Locate the cell with the specified text and output its [X, Y] center coordinate. 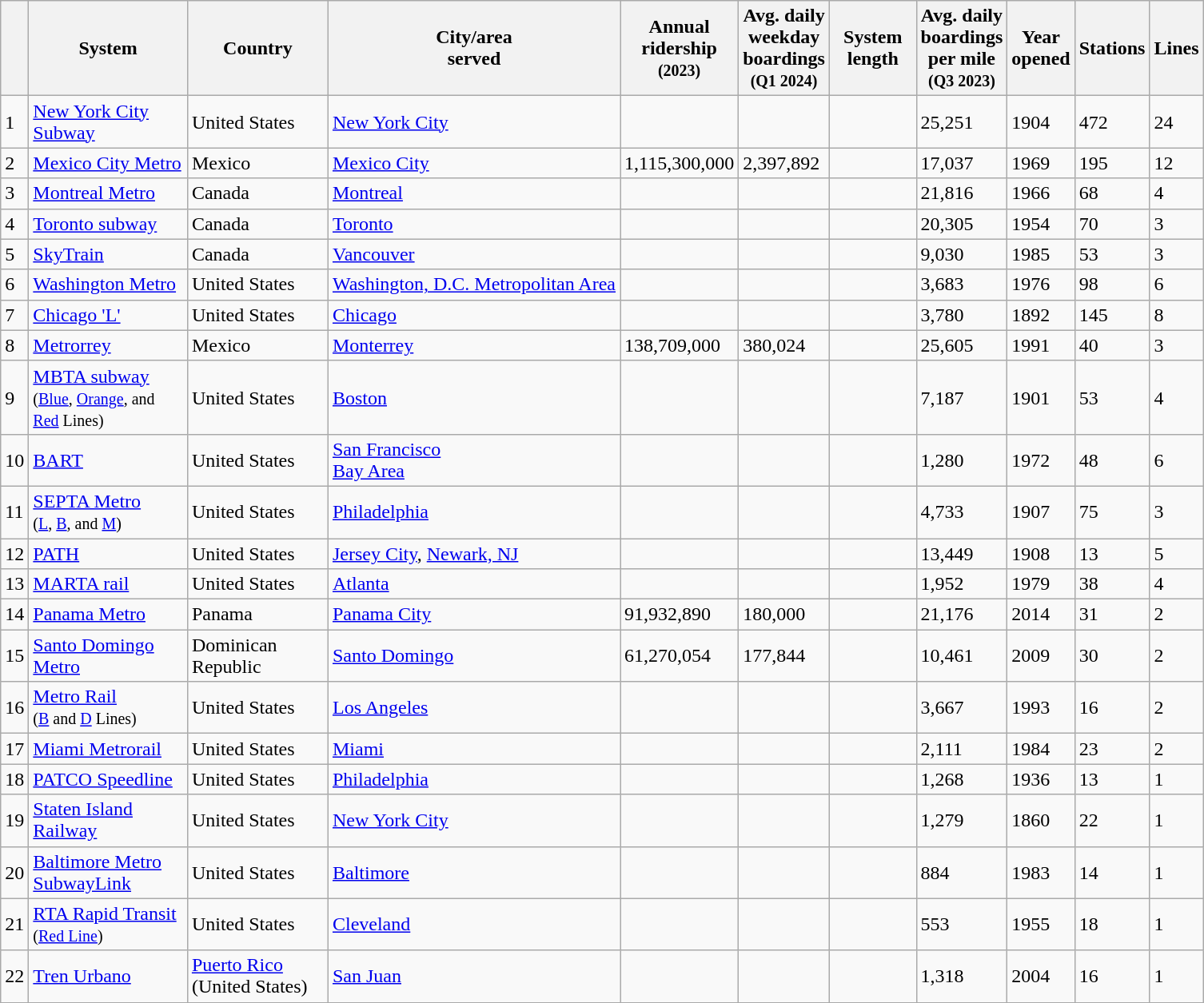
7,187 [962, 397]
30 [1112, 655]
11 [14, 511]
Metrorrey [109, 345]
17,037 [962, 163]
Washington Metro [109, 285]
Monterrey [473, 345]
2014 [1041, 615]
1,952 [962, 584]
Washington, D.C. Metropolitan Area [473, 285]
70 [1112, 224]
San FranciscoBay Area [473, 460]
1,268 [962, 779]
68 [1112, 193]
Avg. dailyweekdayboardings(Q1 2024) [784, 48]
1901 [1041, 397]
Systemlength [873, 48]
MARTA rail [109, 584]
10,461 [962, 655]
Mexico City Metro [109, 163]
Metro Rail(B and D Lines) [109, 708]
2,397,892 [784, 163]
1979 [1041, 584]
4,733 [962, 511]
Baltimore [473, 873]
145 [1112, 315]
21,816 [962, 193]
SkyTrain [109, 254]
1969 [1041, 163]
Miami Metrorail [109, 749]
1,279 [962, 820]
Dominican Republic [257, 655]
Panama City [473, 615]
Panama Metro [109, 615]
Boston [473, 397]
177,844 [784, 655]
138,709,000 [680, 345]
MBTA subway(Blue, Orange, and Red Lines) [109, 397]
1991 [1041, 345]
2009 [1041, 655]
1993 [1041, 708]
Santo Domingo Metro [109, 655]
SEPTA Metro(L, B, and M) [109, 511]
Baltimore Metro SubwayLink [109, 873]
884 [962, 873]
1904 [1041, 121]
1860 [1041, 820]
1,115,300,000 [680, 163]
Cleveland [473, 924]
13,449 [962, 554]
Montreal [473, 193]
1985 [1041, 254]
9 [14, 397]
2004 [1041, 977]
1976 [1041, 285]
553 [962, 924]
195 [1112, 163]
75 [1112, 511]
Santo Domingo [473, 655]
Avg. dailyboardingsper mile(Q3 2023) [962, 48]
180,000 [784, 615]
Montreal Metro [109, 193]
21 [14, 924]
1907 [1041, 511]
3,683 [962, 285]
25,605 [962, 345]
91,932,890 [680, 615]
1972 [1041, 460]
1,280 [962, 460]
Stations [1112, 48]
98 [1112, 285]
10 [14, 460]
Chicago 'L' [109, 315]
1966 [1041, 193]
472 [1112, 121]
1,318 [962, 977]
Mexico City [473, 163]
20,305 [962, 224]
7 [14, 315]
Toronto subway [109, 224]
1954 [1041, 224]
Jersey City, Newark, NJ [473, 554]
Lines [1177, 48]
Staten Island Railway [109, 820]
System [109, 48]
Panama [257, 615]
3,780 [962, 315]
1936 [1041, 779]
31 [1112, 615]
24 [1177, 121]
San Juan [473, 977]
20 [14, 873]
PATCO Speedline [109, 779]
RTA Rapid Transit(Red Line) [109, 924]
25,251 [962, 121]
40 [1112, 345]
2,111 [962, 749]
23 [1112, 749]
38 [1112, 584]
1955 [1041, 924]
17 [14, 749]
48 [1112, 460]
Country [257, 48]
Yearopened [1041, 48]
1892 [1041, 315]
Atlanta [473, 584]
Annualridership(2023) [680, 48]
3,667 [962, 708]
Tren Urbano [109, 977]
1908 [1041, 554]
61,270,054 [680, 655]
19 [14, 820]
PATH [109, 554]
9,030 [962, 254]
1984 [1041, 749]
BART [109, 460]
City/areaserved [473, 48]
380,024 [784, 345]
Los Angeles [473, 708]
Chicago [473, 315]
1983 [1041, 873]
Miami [473, 749]
New York City Subway [109, 121]
Toronto [473, 224]
15 [14, 655]
Puerto Rico (United States) [257, 977]
Vancouver [473, 254]
21,176 [962, 615]
